Return the [x, y] coordinate for the center point of the cell that contains the specified text.  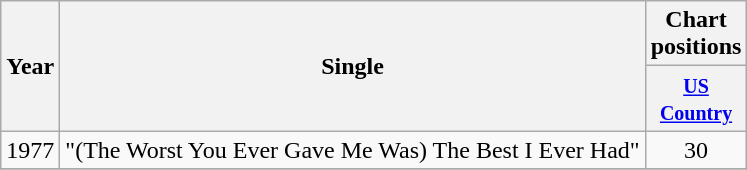
30 [696, 150]
Chart positions [696, 34]
Single [352, 66]
Year [30, 66]
US Country [696, 98]
1977 [30, 150]
"(The Worst You Ever Gave Me Was) The Best I Ever Had" [352, 150]
